Return [x, y] of the center of cell containing provided text 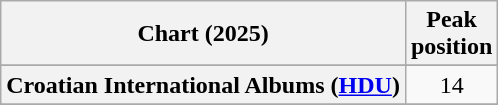
14 [451, 85]
Chart (2025) [204, 34]
Peakposition [451, 34]
Croatian International Albums (HDU) [204, 85]
